Return [x, y] of the center of cell containing provided text 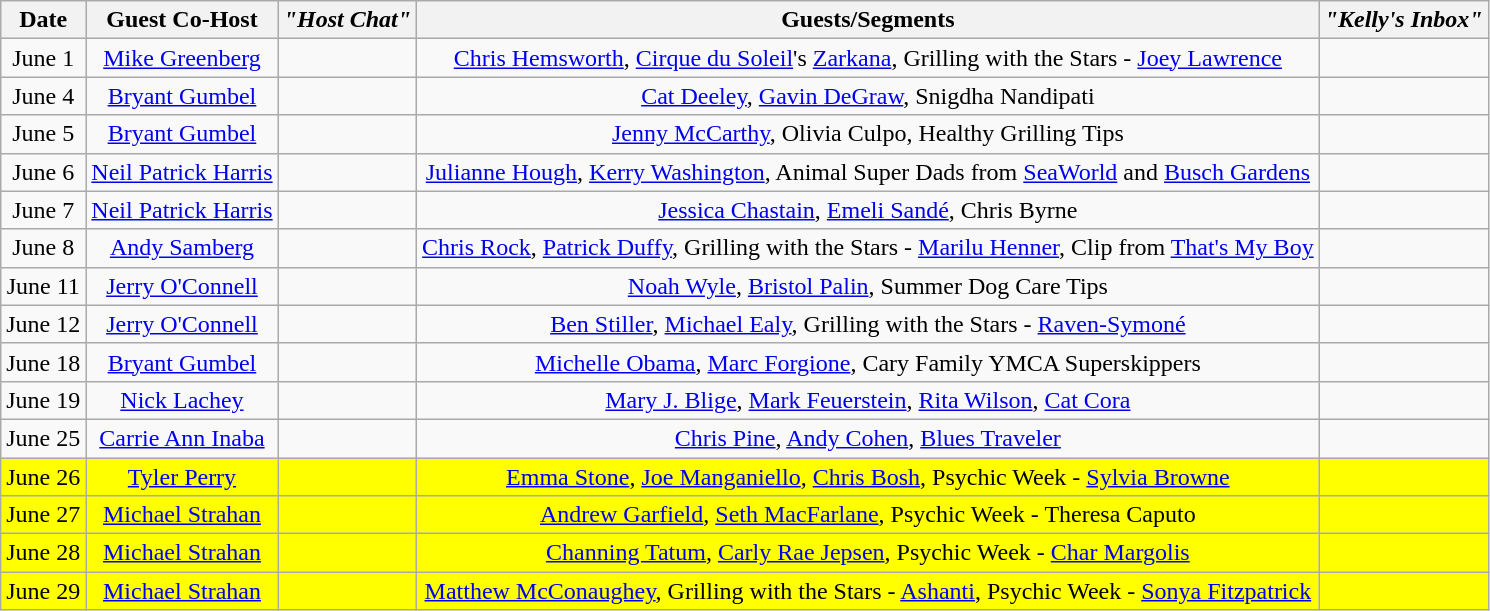
Chris Hemsworth, Cirque du Soleil's Zarkana, Grilling with the Stars - Joey Lawrence [868, 58]
June 8 [44, 248]
Michelle Obama, Marc Forgione, Cary Family YMCA Superskippers [868, 362]
Matthew McConaughey, Grilling with the Stars - Ashanti, Psychic Week - Sonya Fitzpatrick [868, 591]
June 26 [44, 477]
June 19 [44, 400]
June 29 [44, 591]
"Host Chat" [347, 20]
Ben Stiller, Michael Ealy, Grilling with the Stars - Raven-Symoné [868, 324]
Guests/Segments [868, 20]
Mike Greenberg [182, 58]
Nick Lachey [182, 400]
Chris Pine, Andy Cohen, Blues Traveler [868, 438]
June 7 [44, 210]
June 25 [44, 438]
Guest Co-Host [182, 20]
"Kelly's Inbox" [1404, 20]
June 18 [44, 362]
Jenny McCarthy, Olivia Culpo, Healthy Grilling Tips [868, 134]
Jessica Chastain, Emeli Sandé, Chris Byrne [868, 210]
Julianne Hough, Kerry Washington, Animal Super Dads from SeaWorld and Busch Gardens [868, 172]
June 6 [44, 172]
Andy Samberg [182, 248]
Cat Deeley, Gavin DeGraw, Snigdha Nandipati [868, 96]
Andrew Garfield, Seth MacFarlane, Psychic Week - Theresa Caputo [868, 515]
Noah Wyle, Bristol Palin, Summer Dog Care Tips [868, 286]
Emma Stone, Joe Manganiello, Chris Bosh, Psychic Week - Sylvia Browne [868, 477]
June 5 [44, 134]
June 12 [44, 324]
Mary J. Blige, Mark Feuerstein, Rita Wilson, Cat Cora [868, 400]
June 1 [44, 58]
Tyler Perry [182, 477]
June 11 [44, 286]
June 27 [44, 515]
Carrie Ann Inaba [182, 438]
Chris Rock, Patrick Duffy, Grilling with the Stars - Marilu Henner, Clip from That's My Boy [868, 248]
June 28 [44, 553]
Channing Tatum, Carly Rae Jepsen, Psychic Week - Char Margolis [868, 553]
June 4 [44, 96]
Date [44, 20]
